Pinpoint the cell where the given text exists, returning its (x, y) midpoint coordinate. 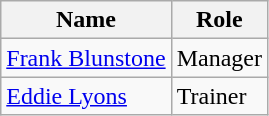
Name (86, 20)
Role (219, 20)
Eddie Lyons (86, 96)
Trainer (219, 96)
Manager (219, 58)
Frank Blunstone (86, 58)
